Capture the cell that displays the provided text and extract its (x, y) central coordinate. 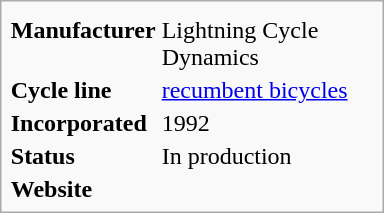
recumbent bicycles (268, 90)
Website (83, 189)
1992 (268, 123)
In production (268, 156)
Status (83, 156)
Lightning Cycle Dynamics (268, 44)
Incorporated (83, 123)
Cycle line (83, 90)
Manufacturer (83, 44)
